Extract the [X, Y] coordinate from the center of the cell holding the provided text.  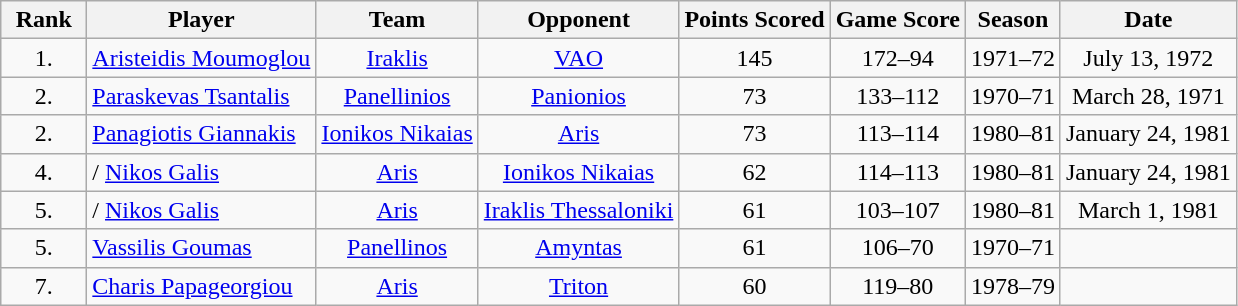
172–94 [898, 58]
Team [397, 20]
Rank [44, 20]
July 13, 1972 [1148, 58]
Panellinios [397, 96]
Panellinos [397, 248]
Points Scored [754, 20]
Paraskevas Tsantalis [202, 96]
Opponent [578, 20]
60 [754, 286]
Panionios [578, 96]
VAO [578, 58]
1971–72 [1012, 58]
Date [1148, 20]
Panagiotis Giannakis [202, 134]
March 1, 1981 [1148, 210]
119–80 [898, 286]
Charis Papageorgiou [202, 286]
Iraklis [397, 58]
113–114 [898, 134]
Game Score [898, 20]
Triton [578, 286]
133–112 [898, 96]
1978–79 [1012, 286]
Season [1012, 20]
145 [754, 58]
Amyntas [578, 248]
1. [44, 58]
4. [44, 172]
Player [202, 20]
7. [44, 286]
Vassilis Goumas [202, 248]
Aristeidis Moumoglou [202, 58]
106–70 [898, 248]
103–107 [898, 210]
March 28, 1971 [1148, 96]
Iraklis Thessaloniki [578, 210]
62 [754, 172]
114–113 [898, 172]
